Capture the cell that displays the provided text and extract its [X, Y] central coordinate. 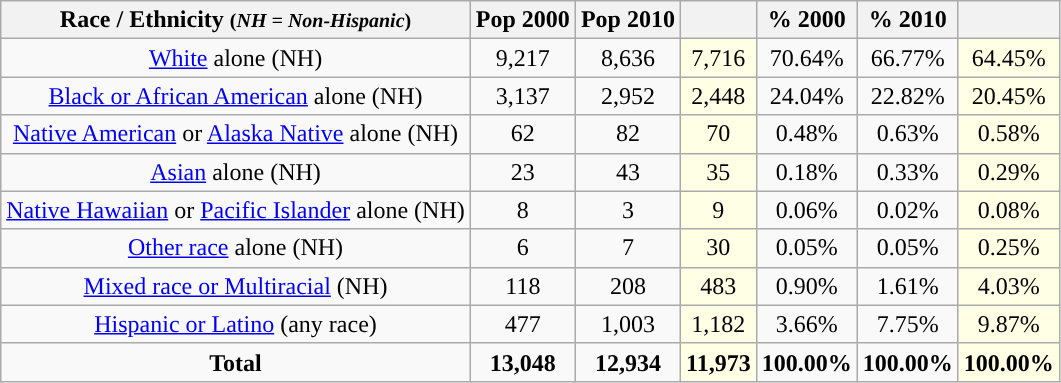
82 [628, 134]
1.61% [908, 286]
24.04% [806, 96]
9,217 [522, 58]
2,448 [718, 96]
23 [522, 172]
Mixed race or Multiracial (NH) [236, 286]
0.63% [908, 134]
43 [628, 172]
62 [522, 134]
483 [718, 286]
0.08% [1008, 210]
7.75% [908, 324]
0.29% [1008, 172]
Native American or Alaska Native alone (NH) [236, 134]
Total [236, 362]
13,048 [522, 362]
35 [718, 172]
3.66% [806, 324]
118 [522, 286]
Hispanic or Latino (any race) [236, 324]
3 [628, 210]
8 [522, 210]
12,934 [628, 362]
% 2010 [908, 20]
Pop 2000 [522, 20]
Pop 2010 [628, 20]
477 [522, 324]
Native Hawaiian or Pacific Islander alone (NH) [236, 210]
64.45% [1008, 58]
2,952 [628, 96]
Other race alone (NH) [236, 248]
20.45% [1008, 96]
Black or African American alone (NH) [236, 96]
66.77% [908, 58]
0.06% [806, 210]
9.87% [1008, 324]
11,973 [718, 362]
0.90% [806, 286]
70.64% [806, 58]
0.33% [908, 172]
3,137 [522, 96]
White alone (NH) [236, 58]
0.48% [806, 134]
0.25% [1008, 248]
% 2000 [806, 20]
Race / Ethnicity (NH = Non-Hispanic) [236, 20]
6 [522, 248]
8,636 [628, 58]
70 [718, 134]
7,716 [718, 58]
Asian alone (NH) [236, 172]
0.02% [908, 210]
1,182 [718, 324]
0.18% [806, 172]
4.03% [1008, 286]
30 [718, 248]
1,003 [628, 324]
22.82% [908, 96]
0.58% [1008, 134]
208 [628, 286]
7 [628, 248]
9 [718, 210]
